Provide the [x, y] coordinate of the cell's center where the given text is located.  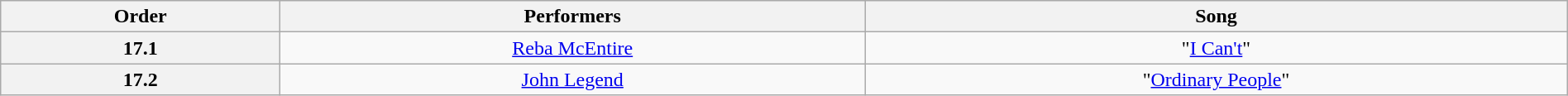
17.1 [141, 48]
17.2 [141, 79]
John Legend [572, 79]
Reba McEntire [572, 48]
"I Can't" [1216, 48]
Performers [572, 17]
"Ordinary People" [1216, 79]
Song [1216, 17]
Order [141, 17]
